Capture the cell that displays the provided text and extract its [x, y] central coordinate. 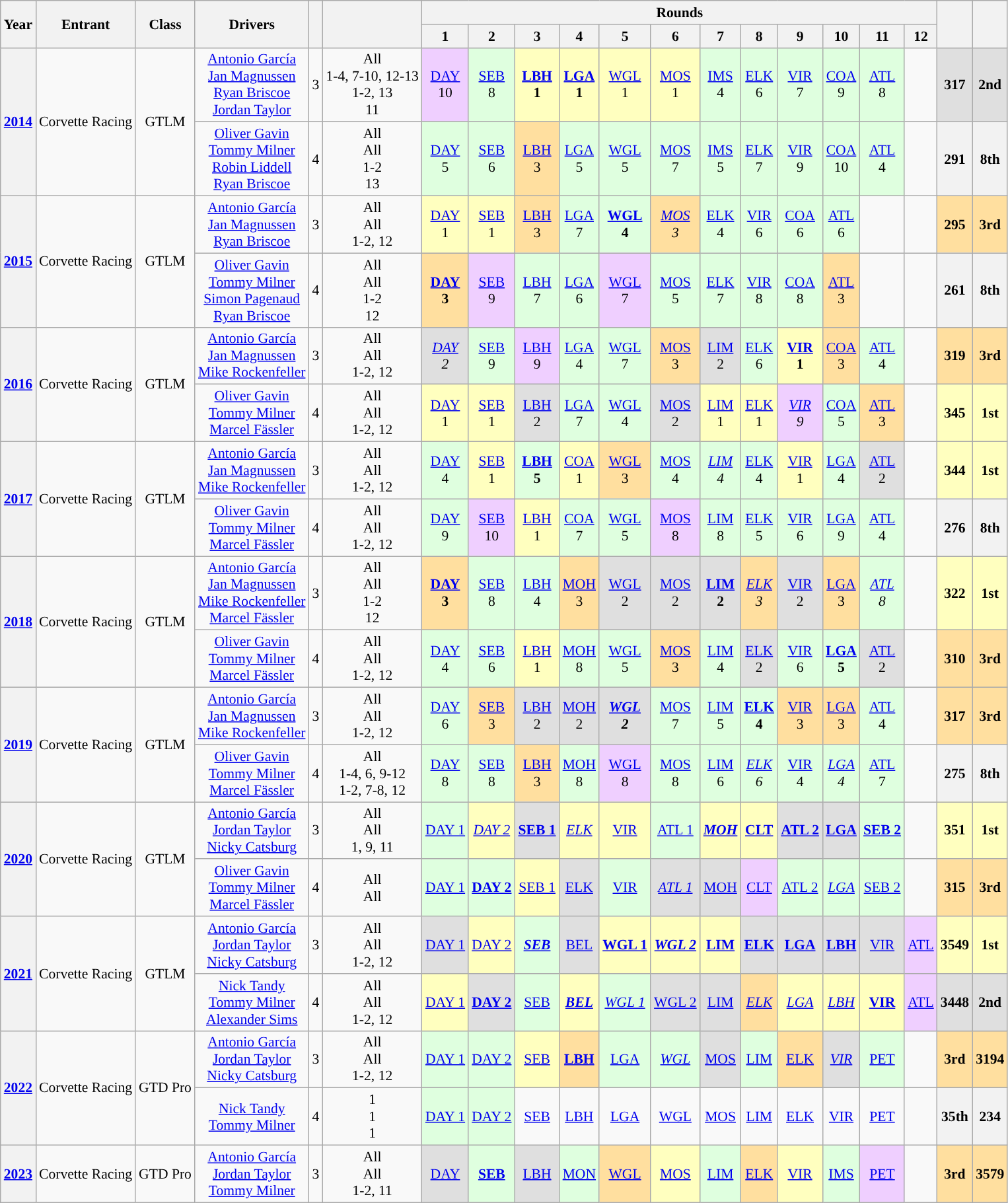
111 [372, 1116]
2020 [18, 859]
LGA1 [580, 85]
Antonio García Jan Magnussen Mike Rockenfeller Marcel Fässler [252, 593]
2021 [18, 974]
DAY9 [445, 527]
234 [990, 1116]
All1-4, 7-10, 12-131-2, 1311 [372, 85]
IMS4 [721, 85]
MON [580, 1175]
LIM6 [721, 773]
VIR3 [800, 716]
VIR8 [759, 290]
DAY5 [445, 159]
COA5 [842, 414]
10 [842, 36]
DAY [445, 1175]
2019 [18, 745]
MOH3 [580, 593]
DAY6 [445, 716]
1 [445, 36]
315 [955, 888]
310 [955, 659]
7 [721, 36]
ELK1 [759, 414]
12 [921, 36]
3549 [955, 945]
291 [955, 159]
WGL3 [625, 470]
WGL8 [625, 773]
11 [882, 36]
Class [165, 24]
AllAll1, 9, 11 [372, 831]
IMS [842, 1175]
35th [955, 1116]
COA3 [842, 355]
3448 [955, 1003]
LBH4 [536, 593]
5 [625, 36]
VIR7 [800, 85]
6 [675, 36]
ATL6 [842, 225]
LBH7 [536, 290]
COA1 [580, 470]
ELK3 [759, 593]
Oliver Gavin Tommy Milner Simon Pagenaud Ryan Briscoe [252, 290]
345 [955, 414]
295 [955, 225]
COA8 [800, 290]
Antonio García Jan Magnussen Ryan Briscoe [252, 225]
MOS5 [675, 290]
IMS5 [721, 159]
2023 [18, 1175]
2016 [18, 384]
261 [955, 290]
3194 [990, 1060]
344 [955, 470]
ATL7 [882, 773]
DAY2 [445, 355]
Entrant [86, 24]
Nick Tandy Tommy Milner [252, 1116]
275 [955, 773]
2014 [18, 122]
All1-4, 6, 9-121-2, 7-8, 12 [372, 773]
VIR4 [800, 773]
WGL1 [625, 85]
Antonio García Jan Magnussen Ryan Briscoe Jordan Taylor [252, 85]
AllAll [372, 888]
LGA9 [842, 527]
Rounds [680, 13]
2018 [18, 622]
AllAll1-2, 11 [372, 1175]
ELK2 [759, 659]
Oliver Gavin Tommy Milner Robin Liddell Ryan Briscoe [252, 159]
MOH2 [580, 716]
LIM8 [721, 527]
3579 [990, 1175]
Drivers [252, 24]
LBH5 [536, 470]
ELK5 [759, 527]
319 [955, 355]
9 [800, 36]
DAY10 [445, 85]
COA9 [842, 85]
276 [955, 527]
DAY8 [445, 773]
COA6 [800, 225]
LGA6 [580, 290]
VIR2 [800, 593]
2015 [18, 262]
MOS4 [675, 470]
LIM1 [721, 414]
Nick Tandy Tommy Milner Alexander Sims [252, 1003]
AllAll1-213 [372, 159]
Year [18, 24]
LIM5 [721, 716]
351 [955, 831]
MOS1 [675, 85]
322 [955, 593]
2017 [18, 499]
8 [759, 36]
LBH9 [536, 355]
Antonio García Jordan Taylor Tommy Milner [252, 1175]
2 [491, 36]
COA10 [842, 159]
2022 [18, 1087]
COA7 [580, 527]
SEB3 [491, 716]
SEB10 [491, 527]
